Search for the cell housing the specified text and yield its [x, y] center coordinate. 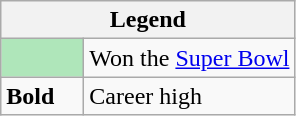
Bold [42, 96]
Won the Super Bowl [190, 58]
Career high [190, 96]
Legend [148, 20]
